Locate the cell with the specified text and output its [X, Y] center coordinate. 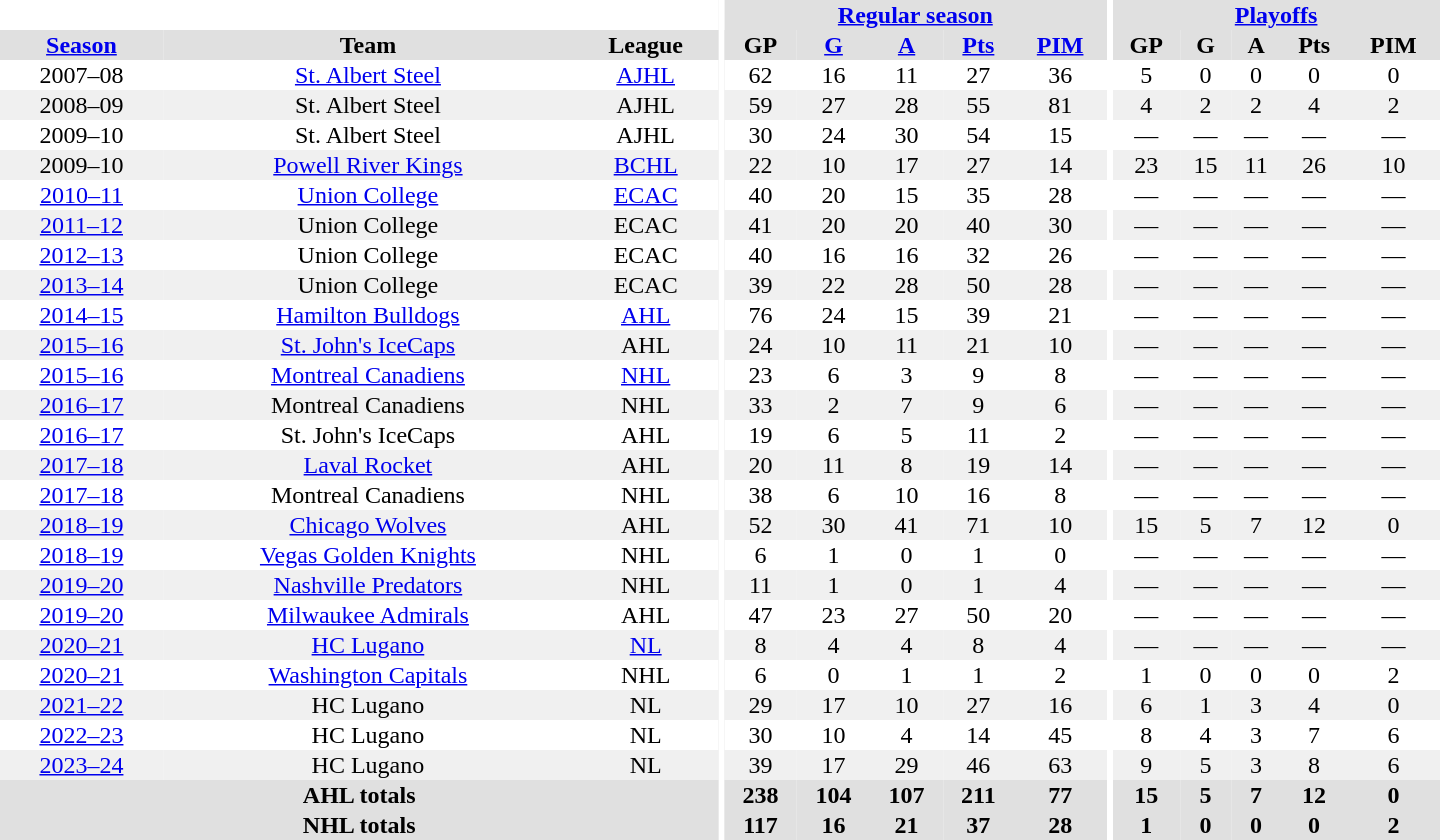
Powell River Kings [368, 165]
117 [760, 825]
Milwaukee Admirals [368, 615]
52 [760, 525]
2011–12 [82, 225]
AHL totals [359, 795]
104 [834, 795]
2007–08 [82, 75]
2021–22 [82, 705]
Laval Rocket [368, 465]
46 [978, 765]
2014–15 [82, 315]
62 [760, 75]
2013–14 [82, 285]
Playoffs [1276, 15]
Season [82, 45]
32 [978, 255]
Chicago Wolves [368, 525]
47 [760, 615]
59 [760, 105]
BCHL [646, 165]
2010–11 [82, 195]
Regular season [916, 15]
League [646, 45]
2022–23 [82, 735]
54 [978, 135]
2023–24 [82, 765]
38 [760, 495]
76 [760, 315]
77 [1060, 795]
211 [978, 795]
55 [978, 105]
37 [978, 825]
Team [368, 45]
107 [906, 795]
35 [978, 195]
Washington Capitals [368, 675]
Hamilton Bulldogs [368, 315]
63 [1060, 765]
36 [1060, 75]
71 [978, 525]
238 [760, 795]
2012–13 [82, 255]
NHL totals [359, 825]
45 [1060, 735]
Vegas Golden Knights [368, 555]
2008–09 [82, 105]
81 [1060, 105]
Nashville Predators [368, 585]
33 [760, 405]
